Scan for the cell matching the given text and deliver its [X, Y] coordinate at center. 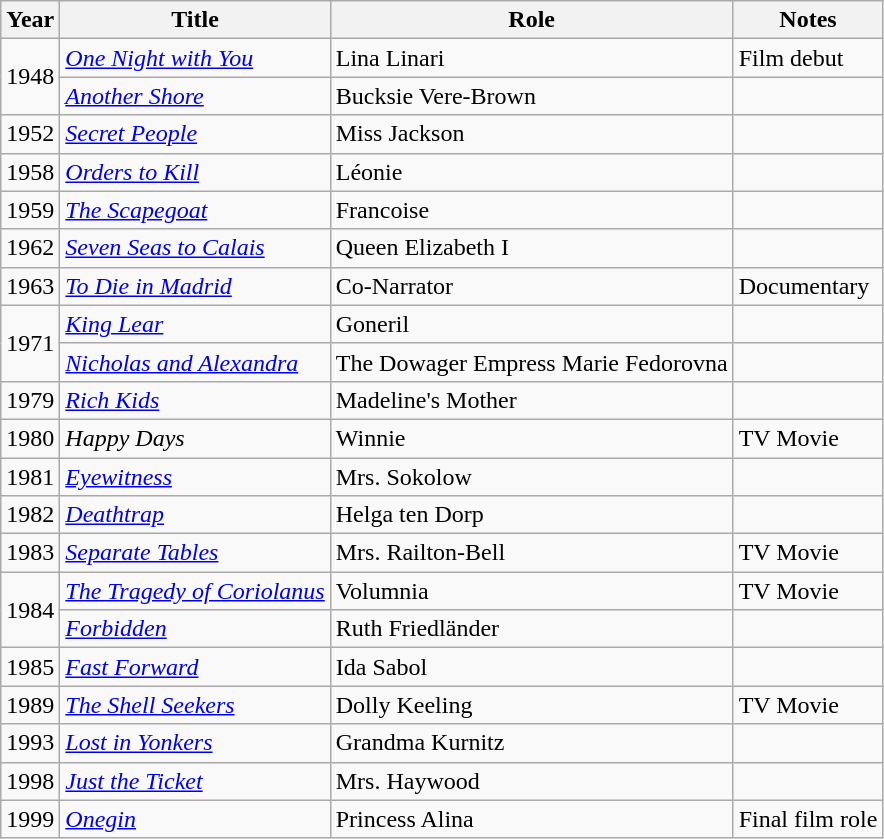
Another Shore [195, 96]
The Shell Seekers [195, 705]
Miss Jackson [532, 134]
Queen Elizabeth I [532, 248]
Dolly Keeling [532, 705]
1959 [30, 210]
Mrs. Haywood [532, 781]
Ruth Friedländer [532, 629]
The Tragedy of Coriolanus [195, 591]
Forbidden [195, 629]
Year [30, 20]
One Night with You [195, 58]
To Die in Madrid [195, 286]
The Dowager Empress Marie Fedorovna [532, 362]
Grandma Kurnitz [532, 743]
1993 [30, 743]
Mrs. Railton-Bell [532, 553]
1958 [30, 172]
Nicholas and Alexandra [195, 362]
1982 [30, 515]
Mrs. Sokolow [532, 477]
Lina Linari [532, 58]
1948 [30, 77]
Deathtrap [195, 515]
Goneril [532, 324]
Madeline's Mother [532, 400]
Final film role [808, 819]
Film debut [808, 58]
Francoise [532, 210]
Co-Narrator [532, 286]
Notes [808, 20]
1984 [30, 610]
Onegin [195, 819]
Helga ten Dorp [532, 515]
Ida Sabol [532, 667]
Léonie [532, 172]
1980 [30, 438]
Separate Tables [195, 553]
King Lear [195, 324]
1983 [30, 553]
Seven Seas to Calais [195, 248]
Happy Days [195, 438]
1989 [30, 705]
1963 [30, 286]
Title [195, 20]
1971 [30, 343]
1952 [30, 134]
1981 [30, 477]
1979 [30, 400]
Lost in Yonkers [195, 743]
Orders to Kill [195, 172]
Documentary [808, 286]
Bucksie Vere-Brown [532, 96]
Just the Ticket [195, 781]
Rich Kids [195, 400]
1998 [30, 781]
1962 [30, 248]
Eyewitness [195, 477]
Winnie [532, 438]
Secret People [195, 134]
Role [532, 20]
Princess Alina [532, 819]
1985 [30, 667]
The Scapegoat [195, 210]
1999 [30, 819]
Fast Forward [195, 667]
Volumnia [532, 591]
